Output the (x, y) coordinate of the center of the cell containing the given text.  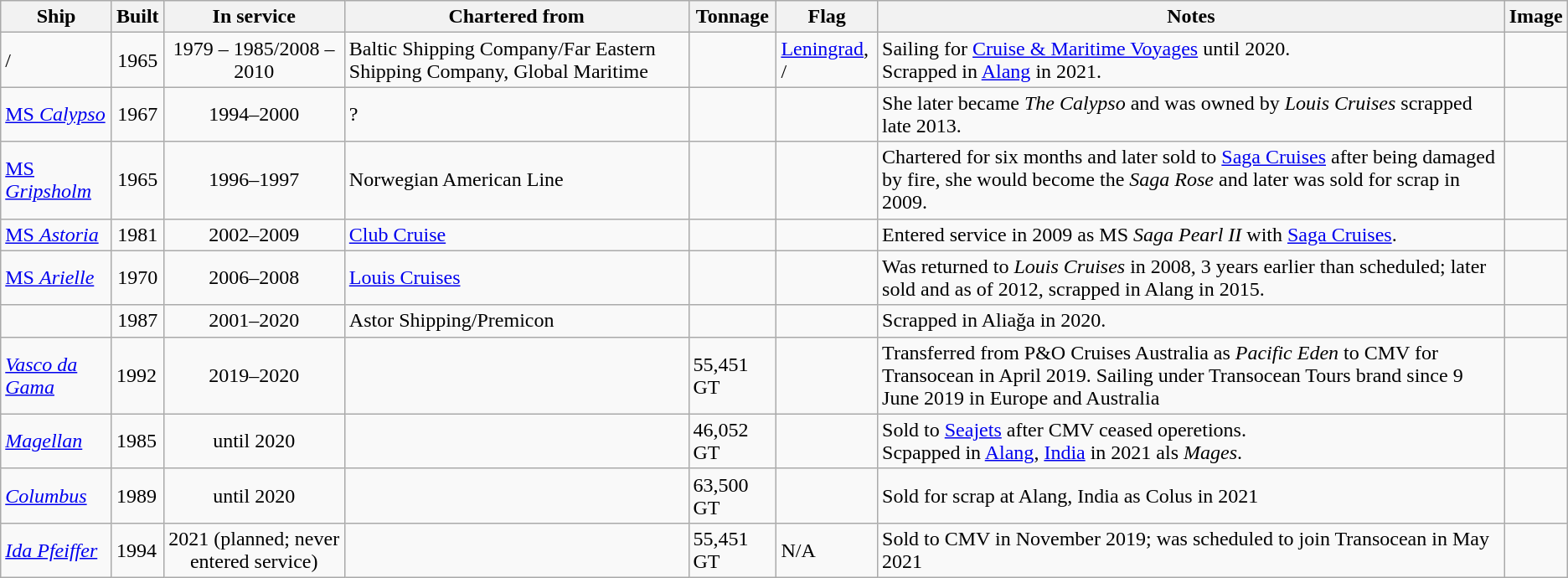
Leningrad, / (828, 60)
Sold for scrap at Alang, India as Colus in 2021 (1191, 496)
Louis Cruises (516, 278)
? (516, 114)
1967 (137, 114)
1992 (137, 375)
Club Cruise (516, 235)
Sailing for Cruise & Maritime Voyages until 2020.Scrapped in Alang in 2021. (1191, 60)
Columbus (57, 496)
1985 (137, 441)
MS Calypso (57, 114)
/ (57, 60)
MS Astoria (57, 235)
1996–1997 (254, 180)
2019–2020 (254, 375)
1989 (137, 496)
Ida Pfeiffer (57, 550)
Astor Shipping/Premicon (516, 321)
Flag (828, 17)
Baltic Shipping Company/Far Eastern Shipping Company, Global Maritime (516, 60)
She later became The Calypso and was owned by Louis Cruises scrapped late 2013. (1191, 114)
Sold to CMV in November 2019; was scheduled to join Transocean in May 2021 (1191, 550)
Sold to Seajets after CMV ceased operetions. Scpapped in Alang, India in 2021 als Mages. (1191, 441)
2021 (planned; never entered service) (254, 550)
Notes (1191, 17)
1987 (137, 321)
In service (254, 17)
Magellan (57, 441)
Ship (57, 17)
Vasco da Gama (57, 375)
Built (137, 17)
2006–2008 (254, 278)
Image (1536, 17)
1994–2000 (254, 114)
MS Arielle (57, 278)
1970 (137, 278)
Entered service in 2009 as MS Saga Pearl II with Saga Cruises. (1191, 235)
2001–2020 (254, 321)
46,052 GT (732, 441)
N/A (828, 550)
Tonnage (732, 17)
1981 (137, 235)
Scrapped in Aliağa in 2020. (1191, 321)
1979 – 1985/2008 – 2010 (254, 60)
Was returned to Louis Cruises in 2008, 3 years earlier than scheduled; later sold and as of 2012, scrapped in Alang in 2015. (1191, 278)
Chartered from (516, 17)
2002–2009 (254, 235)
1994 (137, 550)
Norwegian American Line (516, 180)
63,500 GT (732, 496)
MS Gripsholm (57, 180)
